Determine the (X, Y) coordinate at the center of the cell enclosing the given text.  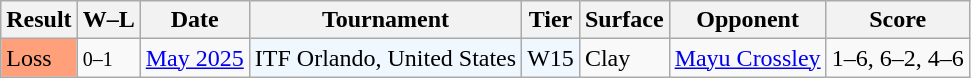
0–1 (108, 58)
Clay (624, 58)
W–L (108, 20)
Loss (39, 58)
W15 (551, 58)
Score (898, 20)
Result (39, 20)
Opponent (748, 20)
Mayu Crossley (748, 58)
Surface (624, 20)
1–6, 6–2, 4–6 (898, 58)
ITF Orlando, United States (385, 58)
Tournament (385, 20)
Date (194, 20)
May 2025 (194, 58)
Tier (551, 20)
